Locate the cell with the specified text and output its [X, Y] center coordinate. 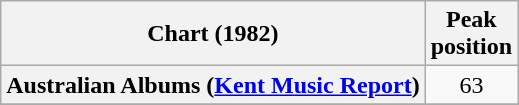
Peakposition [471, 34]
Chart (1982) [213, 34]
63 [471, 85]
Australian Albums (Kent Music Report) [213, 85]
